Output the [X, Y] coordinate of the center of the cell containing the given text.  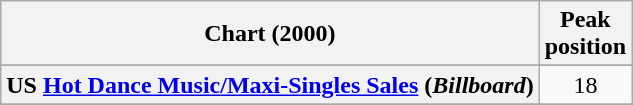
18 [585, 85]
Chart (2000) [270, 34]
Peakposition [585, 34]
US Hot Dance Music/Maxi-Singles Sales (Billboard) [270, 85]
